For the text-containing cell, return its midpoint in (x, y) coordinate format. 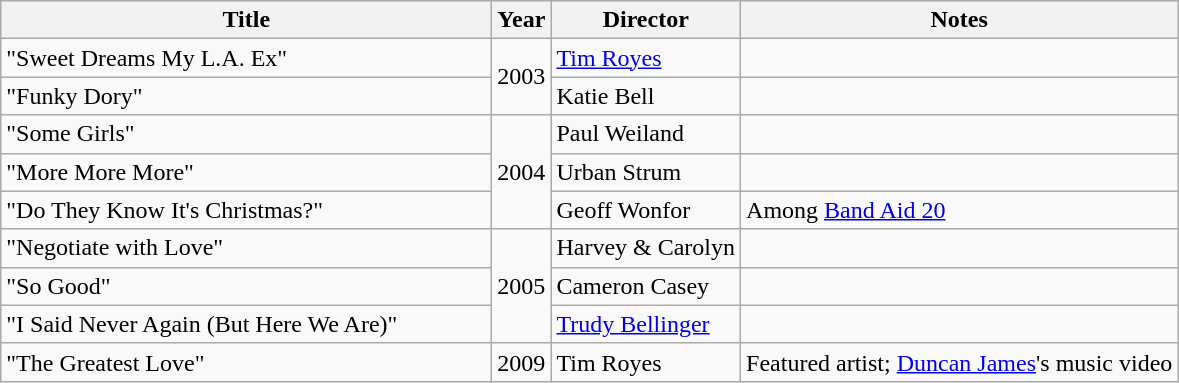
Featured artist; Duncan James's music video (960, 362)
Katie Bell (646, 96)
"Do They Know It's Christmas?" (246, 210)
Title (246, 20)
"Negotiate with Love" (246, 248)
2003 (522, 77)
"Sweet Dreams My L.A. Ex" (246, 58)
2004 (522, 172)
"I Said Never Again (But Here We Are)" (246, 324)
"Some Girls" (246, 134)
"More More More" (246, 172)
Harvey & Carolyn (646, 248)
Notes (960, 20)
2009 (522, 362)
Among Band Aid 20 (960, 210)
"Funky Dory" (246, 96)
2005 (522, 286)
Cameron Casey (646, 286)
Geoff Wonfor (646, 210)
Paul Weiland (646, 134)
Urban Strum (646, 172)
"The Greatest Love" (246, 362)
"So Good" (246, 286)
Year (522, 20)
Trudy Bellinger (646, 324)
Director (646, 20)
